Scan for the cell matching the given text and deliver its [x, y] coordinate at center. 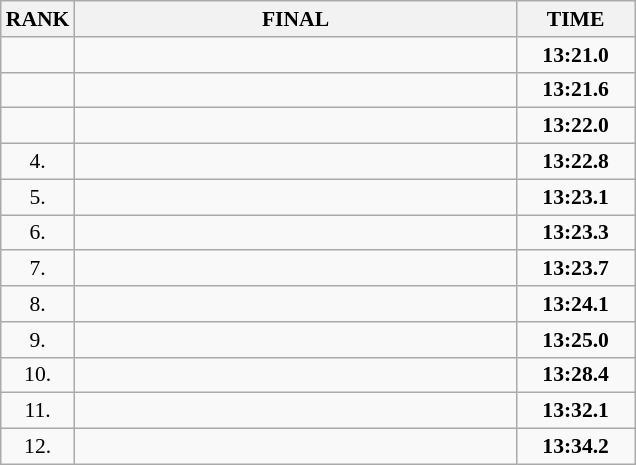
13:23.3 [576, 233]
9. [38, 340]
5. [38, 197]
13:21.6 [576, 90]
13:28.4 [576, 375]
13:22.0 [576, 126]
7. [38, 269]
13:23.1 [576, 197]
RANK [38, 19]
13:24.1 [576, 304]
11. [38, 411]
13:32.1 [576, 411]
13:23.7 [576, 269]
FINAL [295, 19]
12. [38, 447]
13:34.2 [576, 447]
10. [38, 375]
6. [38, 233]
13:25.0 [576, 340]
8. [38, 304]
13:22.8 [576, 162]
13:21.0 [576, 55]
4. [38, 162]
TIME [576, 19]
